Find where the given text appears and provide that cell's center as [X, Y] coordinate. 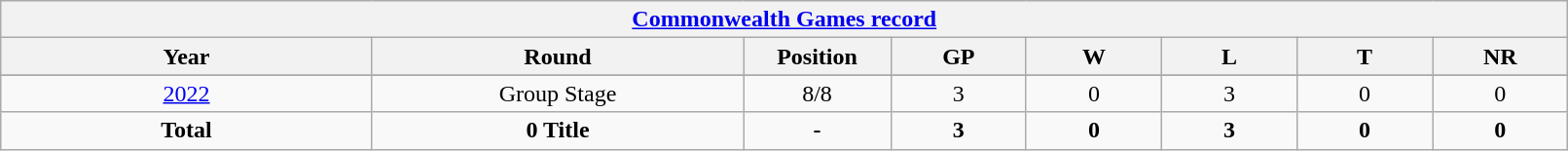
Position [818, 57]
- [818, 131]
T [1365, 57]
Year [187, 57]
L [1228, 57]
W [1094, 57]
8/8 [818, 94]
Group Stage [558, 94]
GP [958, 57]
NR [1501, 57]
Total [187, 131]
0 Title [558, 131]
2022 [187, 94]
Round [558, 57]
Commonwealth Games record [784, 19]
